Capture the cell that displays the provided text and extract its (x, y) central coordinate. 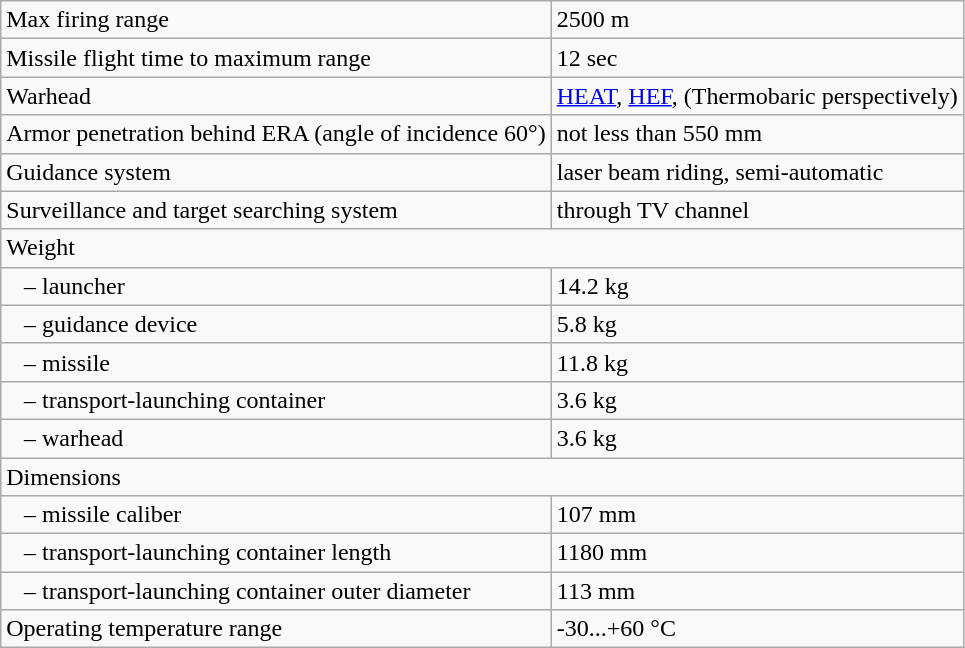
– missile caliber (276, 515)
Surveillance and target searching system (276, 210)
Warhead (276, 96)
– transport-launching container length (276, 553)
HEAT, HEF, (Thermobaric perspectively) (757, 96)
laser beam riding, semi-automatic (757, 172)
Weight (482, 248)
11.8 kg (757, 362)
2500 m (757, 20)
Operating temperature range (276, 629)
12 sec (757, 58)
14.2 kg (757, 286)
113 mm (757, 591)
-30...+60 °C (757, 629)
Armor penetration behind ERA (angle of incidence 60°) (276, 134)
5.8 kg (757, 324)
– transport-launching container outer diameter (276, 591)
Dimensions (482, 477)
1180 mm (757, 553)
Guidance system (276, 172)
– transport-launching container (276, 400)
– missile (276, 362)
Missile flight time to maximum range (276, 58)
not less than 550 mm (757, 134)
Max firing range (276, 20)
through TV channel (757, 210)
– warhead (276, 438)
107 mm (757, 515)
– guidance device (276, 324)
– launcher (276, 286)
